For the text-containing cell, return its midpoint in [X, Y] coordinate format. 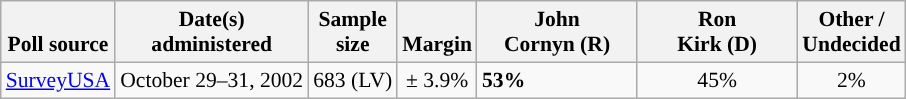
Margin [437, 32]
2% [851, 80]
53% [557, 80]
45% [717, 80]
Date(s)administered [212, 32]
JohnCornyn (R) [557, 32]
683 (LV) [352, 80]
October 29–31, 2002 [212, 80]
RonKirk (D) [717, 32]
± 3.9% [437, 80]
SurveyUSA [58, 80]
Samplesize [352, 32]
Other /Undecided [851, 32]
Poll source [58, 32]
